Locate the cell with the specified text and output its [X, Y] center coordinate. 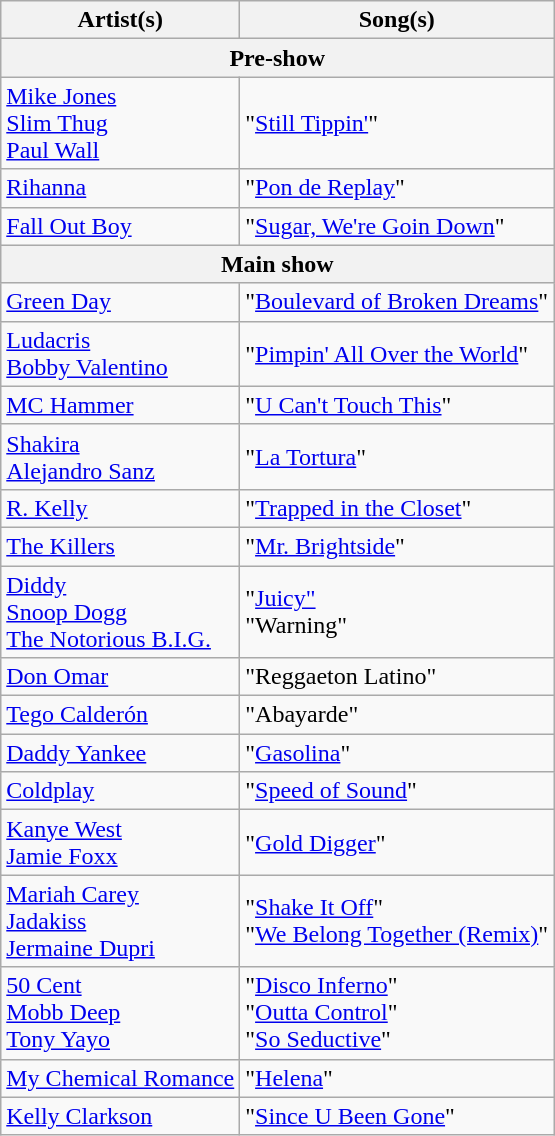
My Chemical Romance [120, 1078]
Pre-show [278, 58]
"Speed of Sound" [397, 791]
Fall Out Boy [120, 226]
Green Day [120, 302]
"Gasolina" [397, 753]
Artist(s) [120, 20]
MC Hammer [120, 405]
50 Cent Mobb Deep Tony Yayo [120, 1013]
Tego Calderón [120, 715]
"Trapped in the Closet" [397, 508]
Diddy Snoop Dogg The Notorious B.I.G. [120, 612]
Main show [278, 264]
Mariah Carey Jadakiss Jermaine Dupri [120, 921]
"Mr. Brightside" [397, 546]
Coldplay [120, 791]
"Abayarde" [397, 715]
Kelly Clarkson [120, 1116]
Kanye West Jamie Foxx [120, 842]
The Killers [120, 546]
"Pimpin' All Over the World" [397, 354]
"Helena" [397, 1078]
Don Omar [120, 677]
Song(s) [397, 20]
Rihanna [120, 188]
"U Can't Touch This" [397, 405]
"Sugar, We're Goin Down" [397, 226]
"Gold Digger" [397, 842]
Mike Jones Slim Thug Paul Wall [120, 123]
"Still Tippin'" [397, 123]
Ludacris Bobby Valentino [120, 354]
"Disco Inferno" "Outta Control" "So Seductive" [397, 1013]
Daddy Yankee [120, 753]
"Boulevard of Broken Dreams" [397, 302]
"Reggaeton Latino" [397, 677]
"Juicy" "Warning" [397, 612]
R. Kelly [120, 508]
Shakira Alejandro Sanz [120, 456]
"La Tortura" [397, 456]
"Pon de Replay" [397, 188]
"Since U Been Gone" [397, 1116]
"Shake It Off" "We Belong Together (Remix)" [397, 921]
